Extract the (X, Y) coordinate from the center of the cell holding the provided text.  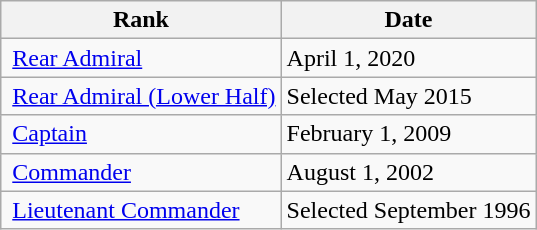
Date (408, 20)
Lieutenant Commander (141, 210)
February 1, 2009 (408, 134)
Commander (141, 172)
Captain (141, 134)
Selected May 2015 (408, 96)
Rank (141, 20)
August 1, 2002 (408, 172)
Rear Admiral (Lower Half) (141, 96)
Selected September 1996 (408, 210)
April 1, 2020 (408, 58)
Rear Admiral (141, 58)
